Find where the given text appears and provide that cell's center as (x, y) coordinate. 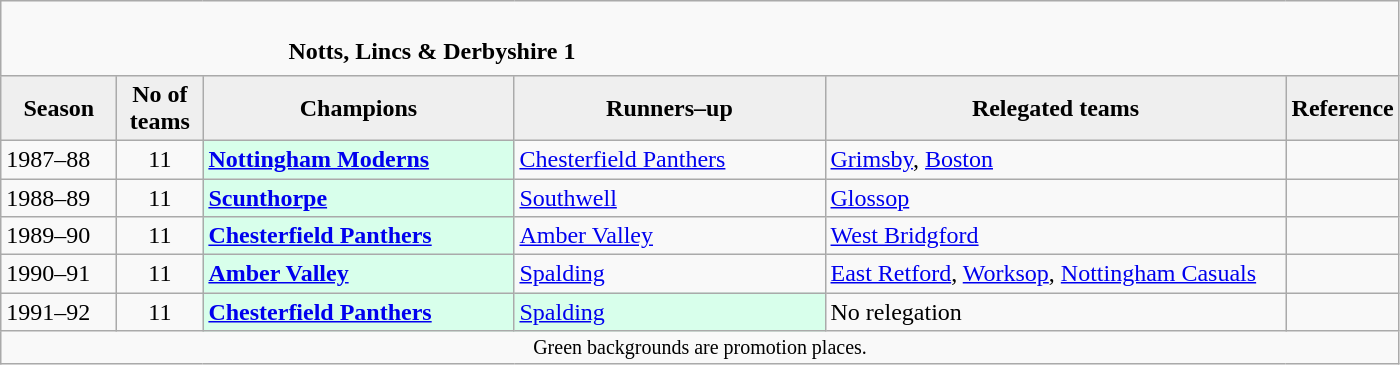
Grimsby, Boston (1056, 159)
Relegated teams (1056, 108)
Season (59, 108)
Nottingham Moderns (358, 159)
Champions (358, 108)
1988–89 (59, 197)
1989–90 (59, 236)
Glossop (1056, 197)
Southwell (670, 197)
1987–88 (59, 159)
Reference (1342, 108)
1991–92 (59, 312)
East Retford, Worksop, Nottingham Casuals (1056, 274)
1990–91 (59, 274)
Green backgrounds are promotion places. (700, 348)
No of teams (160, 108)
Scunthorpe (358, 197)
Runners–up (670, 108)
West Bridgford (1056, 236)
No relegation (1056, 312)
